Detect which cell encompasses the target text, then output its (x, y) center coordinate. 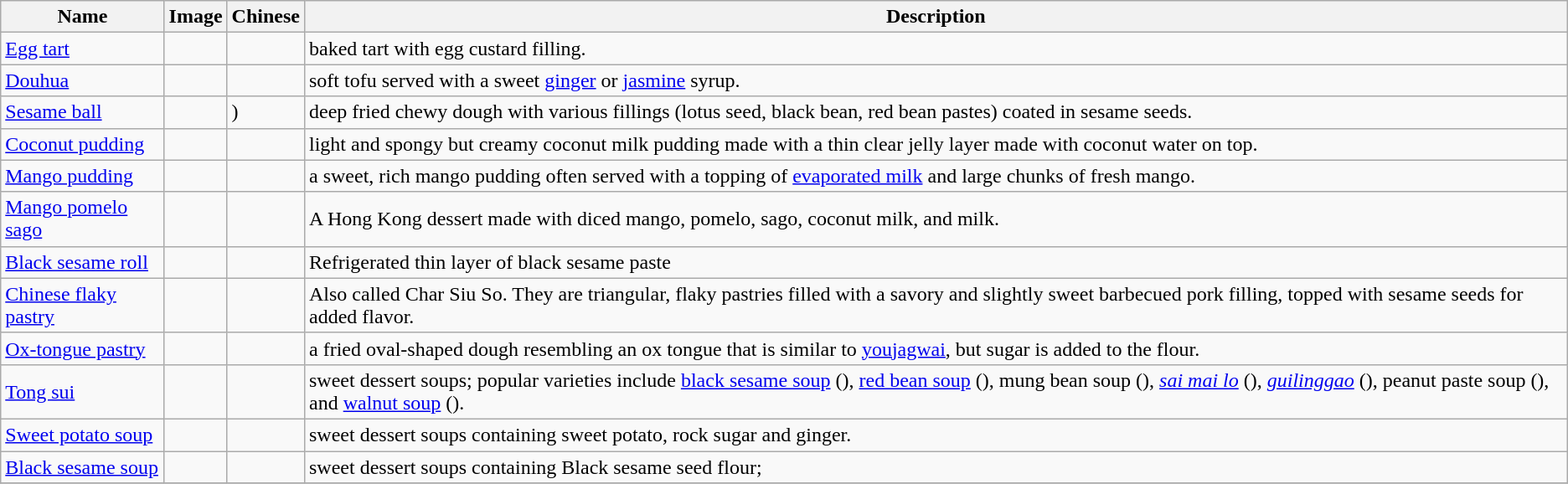
light and spongy but creamy coconut milk pudding made with a thin clear jelly layer made with coconut water on top. (936, 144)
sweet dessert soups containing sweet potato, rock sugar and ginger. (936, 435)
baked tart with egg custard filling. (936, 49)
Coconut pudding (82, 144)
Description (936, 17)
Tong sui (82, 392)
Ox-tongue pastry (82, 348)
Image (196, 17)
Black sesame soup (82, 466)
Mango pudding (82, 176)
) (266, 112)
Black sesame roll (82, 262)
Chinese (266, 17)
sweet dessert soups containing Black sesame seed flour; (936, 466)
Name (82, 17)
Sesame ball (82, 112)
a fried oval-shaped dough resembling an ox tongue that is similar to youjagwai, but sugar is added to the flour. (936, 348)
Egg tart (82, 49)
Mango pomelo sago (82, 219)
a sweet, rich mango pudding often served with a topping of evaporated milk and large chunks of fresh mango. (936, 176)
deep fried chewy dough with various fillings (lotus seed, black bean, red bean pastes) coated in sesame seeds. (936, 112)
Douhua (82, 80)
Sweet potato soup (82, 435)
Refrigerated thin layer of black sesame paste (936, 262)
Chinese flaky pastry (82, 305)
A Hong Kong dessert made with diced mango, pomelo, sago, coconut milk, and milk. (936, 219)
soft tofu served with a sweet ginger or jasmine syrup. (936, 80)
